Output the (x, y) coordinate of the center of the cell containing the given text.  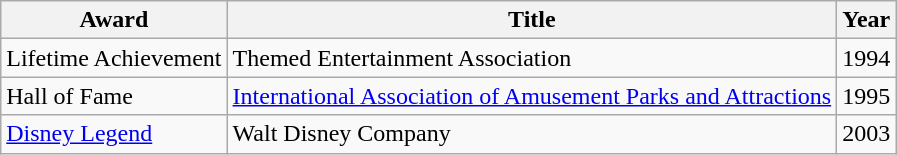
Year (866, 20)
2003 (866, 134)
Hall of Fame (114, 96)
Award (114, 20)
1995 (866, 96)
Title (532, 20)
Disney Legend (114, 134)
Walt Disney Company (532, 134)
1994 (866, 58)
International Association of Amusement Parks and Attractions (532, 96)
Themed Entertainment Association (532, 58)
Lifetime Achievement (114, 58)
